From the cell containing the given text, extract its center point as (X, Y) coordinate. 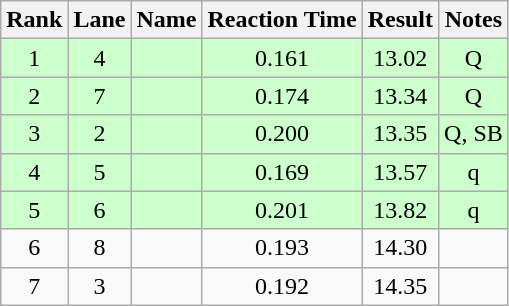
0.174 (282, 96)
13.57 (400, 172)
14.35 (400, 286)
0.200 (282, 134)
13.35 (400, 134)
13.02 (400, 58)
Lane (100, 20)
Q, SB (474, 134)
13.34 (400, 96)
0.161 (282, 58)
Reaction Time (282, 20)
Result (400, 20)
1 (34, 58)
0.201 (282, 210)
0.192 (282, 286)
Name (166, 20)
0.169 (282, 172)
Notes (474, 20)
8 (100, 248)
13.82 (400, 210)
Rank (34, 20)
0.193 (282, 248)
14.30 (400, 248)
